Determine the (X, Y) coordinate at the center of the cell enclosing the given text.  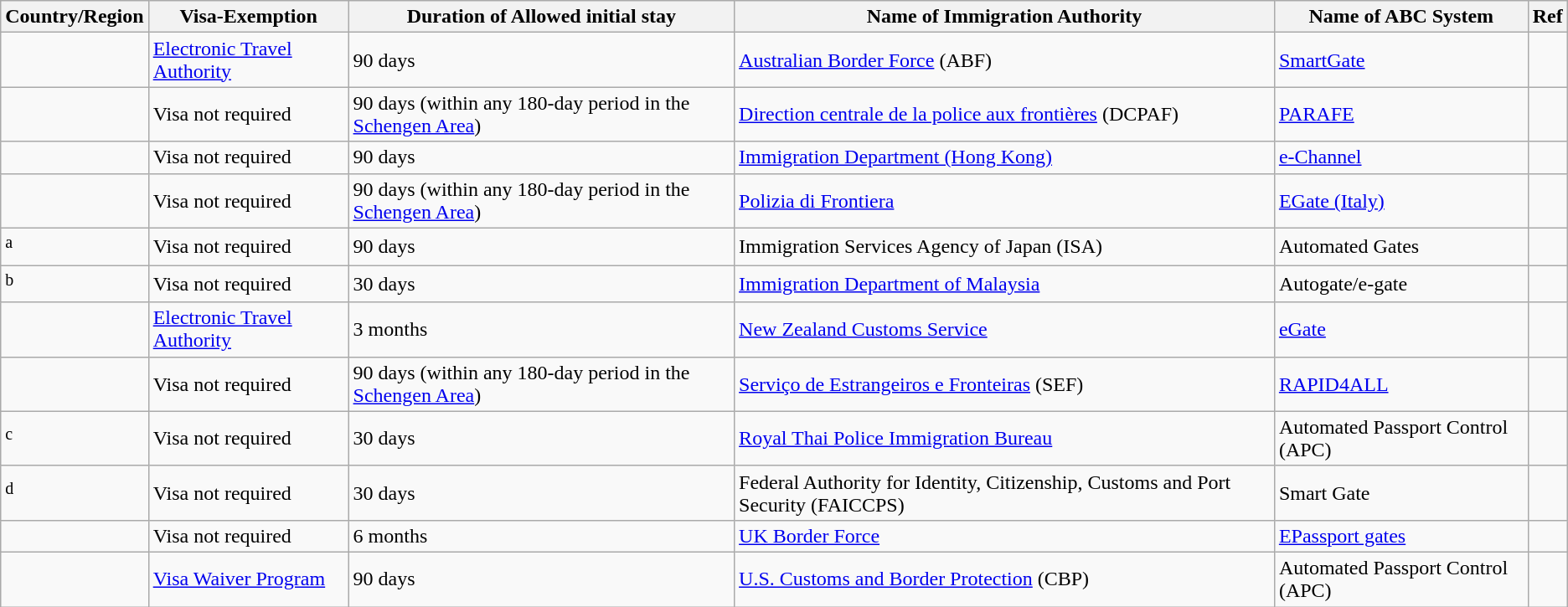
eGate (1400, 330)
PARAFE (1400, 114)
Autogate/e-gate (1400, 285)
RAPID4ALL (1400, 383)
EPassport gates (1400, 536)
Royal Thai Police Immigration Bureau (1005, 439)
d (75, 492)
Immigration Services Agency of Japan (ISA) (1005, 246)
SmartGate (1400, 60)
Polizia di Frontiera (1005, 201)
U.S. Customs and Border Protection (CBP) (1005, 579)
Ref (1548, 17)
a (75, 246)
UK Border Force (1005, 536)
c (75, 439)
Serviço de Estrangeiros e Fronteiras (SEF) (1005, 383)
Visa-Exemption (248, 17)
Country/Region (75, 17)
Duration of Allowed initial stay (541, 17)
Immigration Department (Hong Kong) (1005, 157)
Visa Waiver Program (248, 579)
e-Channel (1400, 157)
Australian Border Force (ABF) (1005, 60)
3 months (541, 330)
Name of ABC System (1400, 17)
Name of Immigration Authority (1005, 17)
b (75, 285)
Direction centrale de la police aux frontières (DCPAF) (1005, 114)
6 months (541, 536)
EGate (Italy) (1400, 201)
Immigration Department of Malaysia (1005, 285)
Smart Gate (1400, 492)
New Zealand Customs Service (1005, 330)
Automated Gates (1400, 246)
Federal Authority for Identity, Citizenship, Customs and Port Security (FAICCPS) (1005, 492)
